Determine the (x, y) coordinate at the center of the cell enclosing the given text.  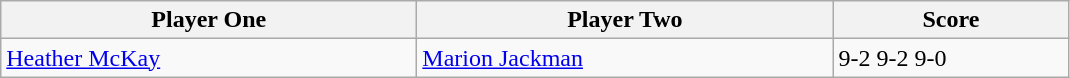
9-2 9-2 9-0 (951, 58)
Score (951, 20)
Marion Jackman (625, 58)
Player Two (625, 20)
Heather McKay (209, 58)
Player One (209, 20)
